Identify which cell holds the provided text, then report its (X, Y) central coordinate. 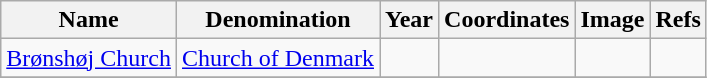
Year (410, 20)
Denomination (278, 20)
Image (612, 20)
Church of Denmark (278, 58)
Refs (678, 20)
Brønshøj Church (89, 58)
Coordinates (507, 20)
Name (89, 20)
